Return the (X, Y) coordinate for the center point of the cell that contains the specified text.  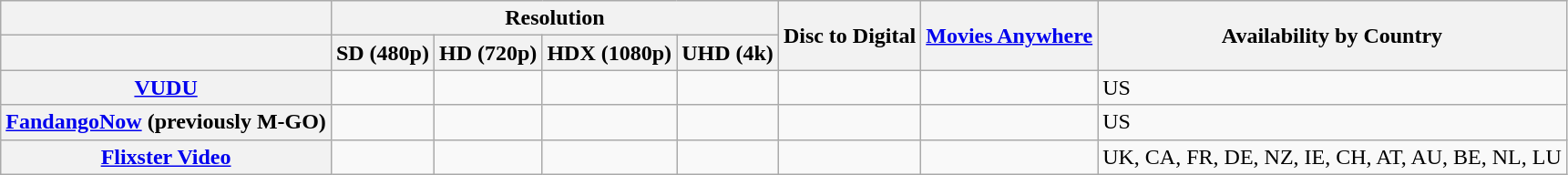
Movies Anywhere (1009, 36)
UHD (4k) (728, 53)
HD (720p) (487, 53)
VUDU (166, 87)
SD (480p) (383, 53)
Disc to Digital (849, 36)
Flixster Video (166, 157)
Resolution (554, 18)
Availability by Country (1332, 36)
FandangoNow (previously M-GO) (166, 122)
UK, CA, FR, DE, NZ, IE, CH, AT, AU, BE, NL, LU (1332, 157)
HDX (1080p) (610, 53)
